Locate the cell with the specified text and output its [x, y] center coordinate. 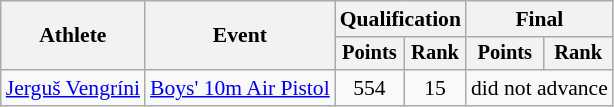
554 [370, 88]
Athlete [73, 36]
Event [240, 36]
did not advance [540, 88]
Boys' 10m Air Pistol [240, 88]
Final [540, 19]
15 [435, 88]
Jerguš Vengríni [73, 88]
Qualification [400, 19]
